For the text-containing cell, return its midpoint in [X, Y] coordinate format. 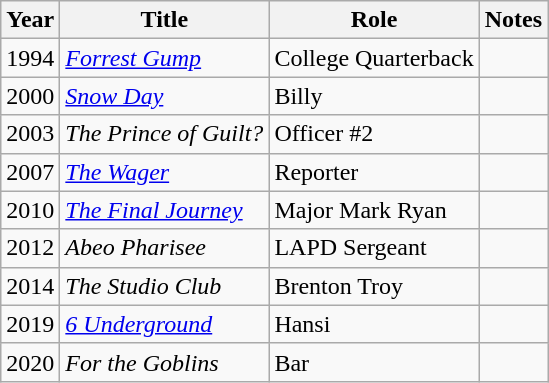
6 Underground [164, 324]
The Prince of Guilt? [164, 134]
2020 [30, 362]
Hansi [374, 324]
2007 [30, 172]
Notes [513, 20]
2012 [30, 248]
Officer #2 [374, 134]
Year [30, 20]
Title [164, 20]
The Studio Club [164, 286]
2010 [30, 210]
Abeo Pharisee [164, 248]
LAPD Sergeant [374, 248]
Reporter [374, 172]
Bar [374, 362]
Brenton Troy [374, 286]
The Final Journey [164, 210]
Role [374, 20]
The Wager [164, 172]
2003 [30, 134]
Forrest Gump [164, 58]
2000 [30, 96]
Major Mark Ryan [374, 210]
College Quarterback [374, 58]
2019 [30, 324]
1994 [30, 58]
For the Goblins [164, 362]
Billy [374, 96]
Snow Day [164, 96]
2014 [30, 286]
